Determine the (x, y) coordinate at the center of the cell enclosing the given text.  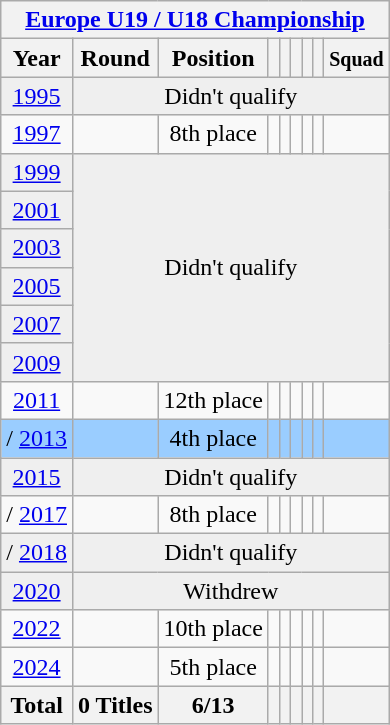
12th place (213, 400)
2003 (37, 248)
5th place (213, 667)
1995 (37, 96)
2015 (37, 477)
Europe U19 / U18 Championship (195, 20)
Year (37, 58)
4th place (213, 438)
2022 (37, 629)
Total (37, 705)
1999 (37, 172)
2007 (37, 324)
Round (115, 58)
2011 (37, 400)
6/13 (213, 705)
/ 2017 (37, 515)
10th place (213, 629)
2009 (37, 362)
2001 (37, 210)
Position (213, 58)
2024 (37, 667)
/ 2013 (37, 438)
2020 (37, 591)
Withdrew (230, 591)
2005 (37, 286)
Squad (357, 58)
/ 2018 (37, 553)
0 Titles (115, 705)
1997 (37, 134)
